Return the (X, Y) coordinate for the center point of the cell that contains the specified text.  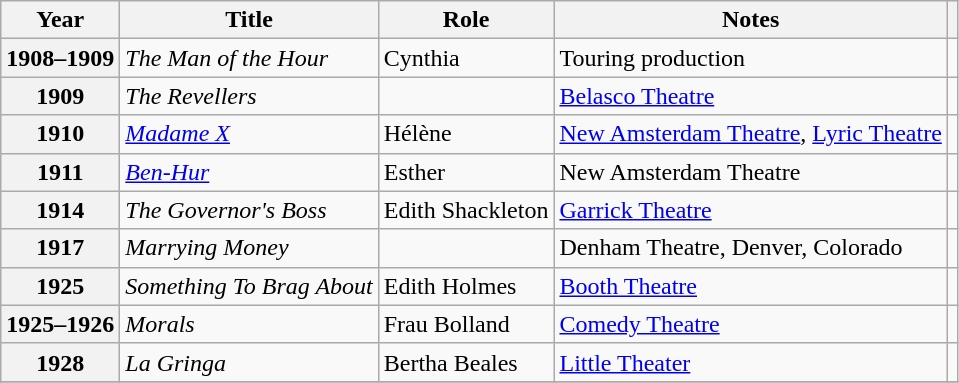
Title (249, 20)
Edith Shackleton (466, 210)
1910 (60, 134)
Booth Theatre (750, 286)
New Amsterdam Theatre (750, 172)
1925–1926 (60, 324)
Denham Theatre, Denver, Colorado (750, 248)
The Revellers (249, 96)
The Governor's Boss (249, 210)
1928 (60, 362)
Bertha Beales (466, 362)
Ben-Hur (249, 172)
Belasco Theatre (750, 96)
1908–1909 (60, 58)
Marrying Money (249, 248)
Touring production (750, 58)
Morals (249, 324)
Garrick Theatre (750, 210)
New Amsterdam Theatre, Lyric Theatre (750, 134)
Something To Brag About (249, 286)
Role (466, 20)
The Man of the Hour (249, 58)
Little Theater (750, 362)
Frau Bolland (466, 324)
Hélène (466, 134)
Cynthia (466, 58)
Edith Holmes (466, 286)
1909 (60, 96)
Year (60, 20)
La Gringa (249, 362)
1911 (60, 172)
1917 (60, 248)
1925 (60, 286)
Madame X (249, 134)
1914 (60, 210)
Notes (750, 20)
Comedy Theatre (750, 324)
Esther (466, 172)
